Search for the cell housing the specified text and yield its [x, y] center coordinate. 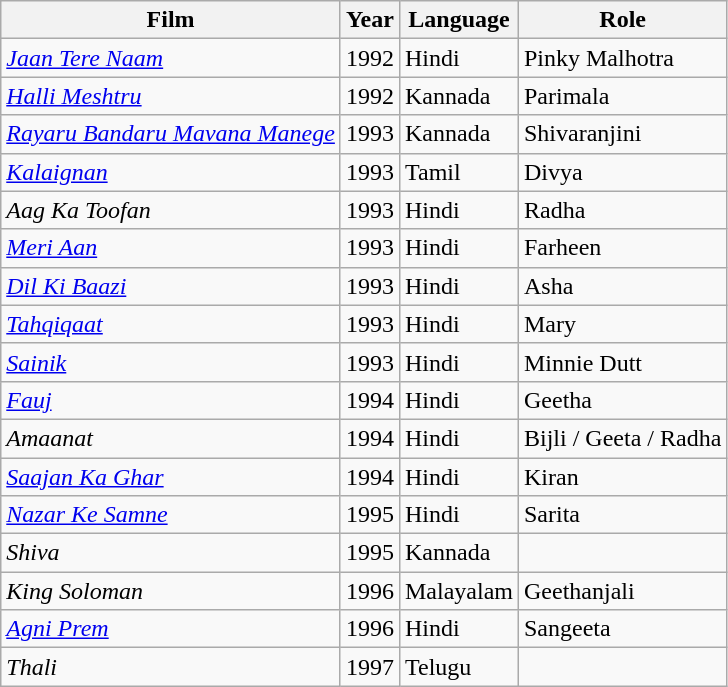
Parimala [622, 96]
1997 [370, 667]
Aag Ka Toofan [171, 210]
Kiran [622, 477]
King Soloman [171, 591]
Sarita [622, 515]
Shivaranjini [622, 134]
Rayaru Bandaru Mavana Manege [171, 134]
Radha [622, 210]
Geetha [622, 400]
Mary [622, 324]
Sainik [171, 362]
Bijli / Geeta / Radha [622, 438]
Saajan Ka Ghar [171, 477]
Language [458, 20]
Amaanat [171, 438]
Year [370, 20]
Role [622, 20]
Divya [622, 172]
Nazar Ke Samne [171, 515]
Film [171, 20]
Malayalam [458, 591]
Shiva [171, 553]
Dil Ki Baazi [171, 286]
Thali [171, 667]
Asha [622, 286]
Halli Meshtru [171, 96]
Sangeeta [622, 629]
Tamil [458, 172]
Tahqiqaat [171, 324]
Geethanjali [622, 591]
Agni Prem [171, 629]
Jaan Tere Naam [171, 58]
Kalaignan [171, 172]
Farheen [622, 248]
Minnie Dutt [622, 362]
Meri Aan [171, 248]
Telugu [458, 667]
Pinky Malhotra [622, 58]
Fauj [171, 400]
